Scan for the cell matching the given text and deliver its [X, Y] coordinate at center. 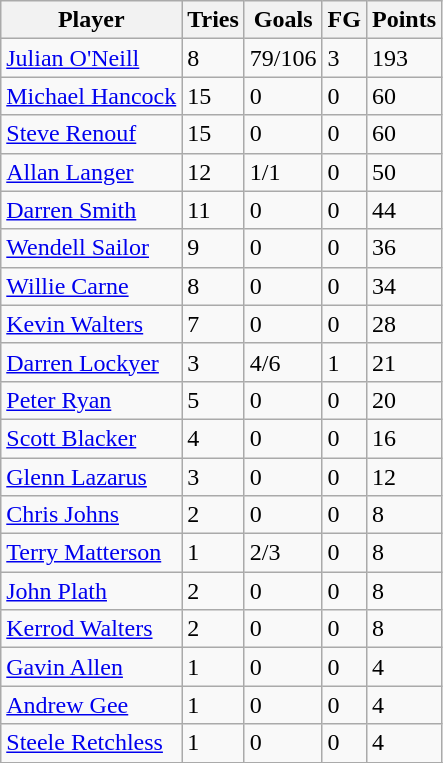
11 [214, 210]
193 [404, 58]
16 [404, 438]
9 [214, 248]
Terry Matterson [92, 553]
Julian O'Neill [92, 58]
28 [404, 324]
7 [214, 324]
Points [404, 20]
Andrew Gee [92, 705]
Goals [283, 20]
4/6 [283, 362]
FG [344, 20]
Steele Retchless [92, 743]
John Plath [92, 591]
34 [404, 286]
21 [404, 362]
Glenn Lazarus [92, 477]
Scott Blacker [92, 438]
Darren Smith [92, 210]
Willie Carne [92, 286]
79/106 [283, 58]
Peter Ryan [92, 400]
36 [404, 248]
Wendell Sailor [92, 248]
Kerrod Walters [92, 629]
20 [404, 400]
5 [214, 400]
Allan Langer [92, 172]
Michael Hancock [92, 96]
Gavin Allen [92, 667]
50 [404, 172]
Tries [214, 20]
Player [92, 20]
1/1 [283, 172]
2/3 [283, 553]
Darren Lockyer [92, 362]
Chris Johns [92, 515]
44 [404, 210]
Kevin Walters [92, 324]
Steve Renouf [92, 134]
